Capture the cell that displays the provided text and extract its [X, Y] central coordinate. 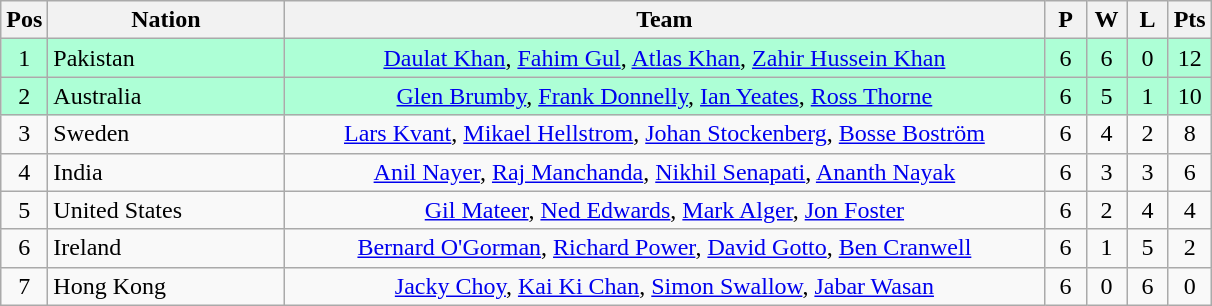
7 [24, 286]
8 [1190, 134]
India [166, 172]
Daulat Khan, Fahim Gul, Atlas Khan, Zahir Hussein Khan [664, 58]
12 [1190, 58]
Nation [166, 20]
10 [1190, 96]
Hong Kong [166, 286]
Pakistan [166, 58]
Jacky Choy, Kai Ki Chan, Simon Swallow, Jabar Wasan [664, 286]
Team [664, 20]
Australia [166, 96]
Gil Mateer, Ned Edwards, Mark Alger, Jon Foster [664, 210]
W [1106, 20]
L [1148, 20]
Pos [24, 20]
P [1066, 20]
Glen Brumby, Frank Donnelly, Ian Yeates, Ross Thorne [664, 96]
Anil Nayer, Raj Manchanda, Nikhil Senapati, Ananth Nayak [664, 172]
Ireland [166, 248]
Bernard O'Gorman, Richard Power, David Gotto, Ben Cranwell [664, 248]
Sweden [166, 134]
Pts [1190, 20]
Lars Kvant, Mikael Hellstrom, Johan Stockenberg, Bosse Boström [664, 134]
United States [166, 210]
